Output the [x, y] coordinate of the center of the cell containing the given text.  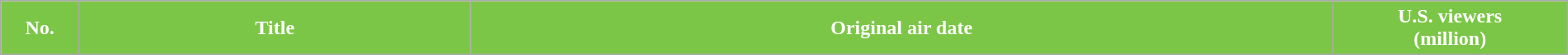
Title [275, 28]
No. [40, 28]
U.S. viewers(million) [1450, 28]
Original air date [901, 28]
